From the cell containing the given text, extract its center point as [X, Y] coordinate. 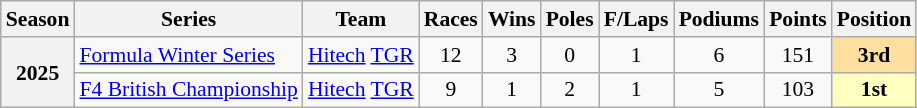
Races [451, 19]
Poles [570, 19]
1st [874, 90]
3 [512, 55]
Series [188, 19]
5 [720, 90]
9 [451, 90]
Podiums [720, 19]
Season [38, 19]
Formula Winter Series [188, 55]
6 [720, 55]
103 [798, 90]
Points [798, 19]
151 [798, 55]
Wins [512, 19]
Position [874, 19]
2 [570, 90]
0 [570, 55]
12 [451, 55]
F4 British Championship [188, 90]
3rd [874, 55]
2025 [38, 72]
F/Laps [636, 19]
Team [361, 19]
